Capture the cell that displays the provided text and extract its [x, y] central coordinate. 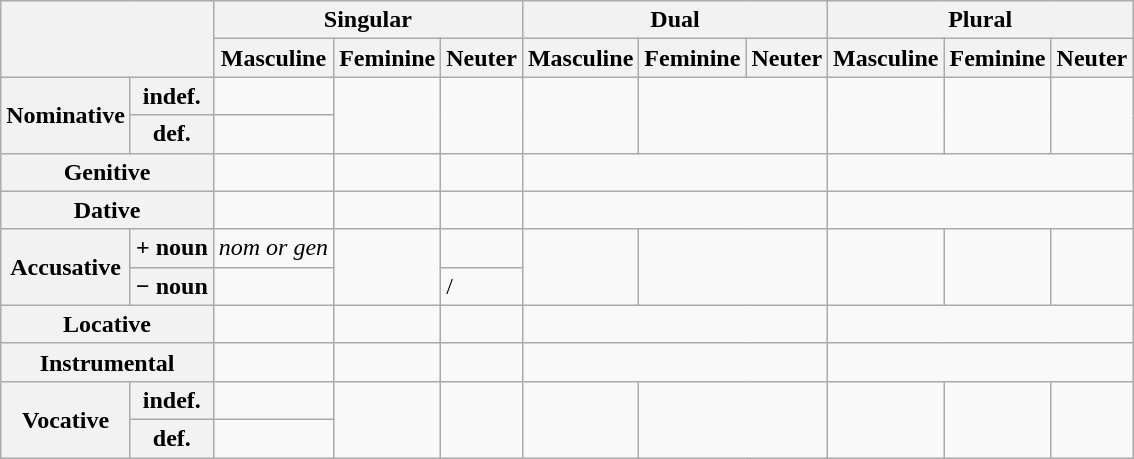
Singular [368, 20]
/ [482, 286]
− noun [172, 286]
Vocative [66, 419]
Genitive [108, 172]
Plural [980, 20]
+ noun [172, 248]
Nominative [66, 115]
Dative [108, 210]
Accusative [66, 267]
Instrumental [108, 362]
Dual [674, 20]
nom or gen [273, 248]
Locative [108, 324]
